For the text-containing cell, return its midpoint in [X, Y] coordinate format. 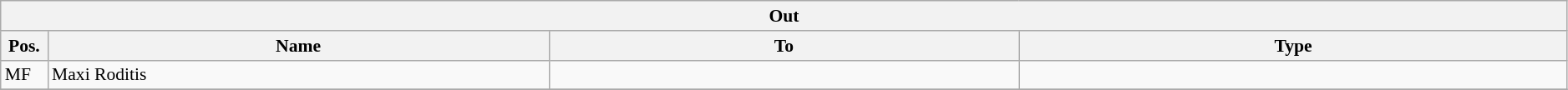
Maxi Roditis [298, 75]
Type [1293, 46]
To [784, 46]
Out [784, 16]
MF [24, 75]
Pos. [24, 46]
Name [298, 46]
